Pinpoint the cell where the given text exists, returning its (x, y) midpoint coordinate. 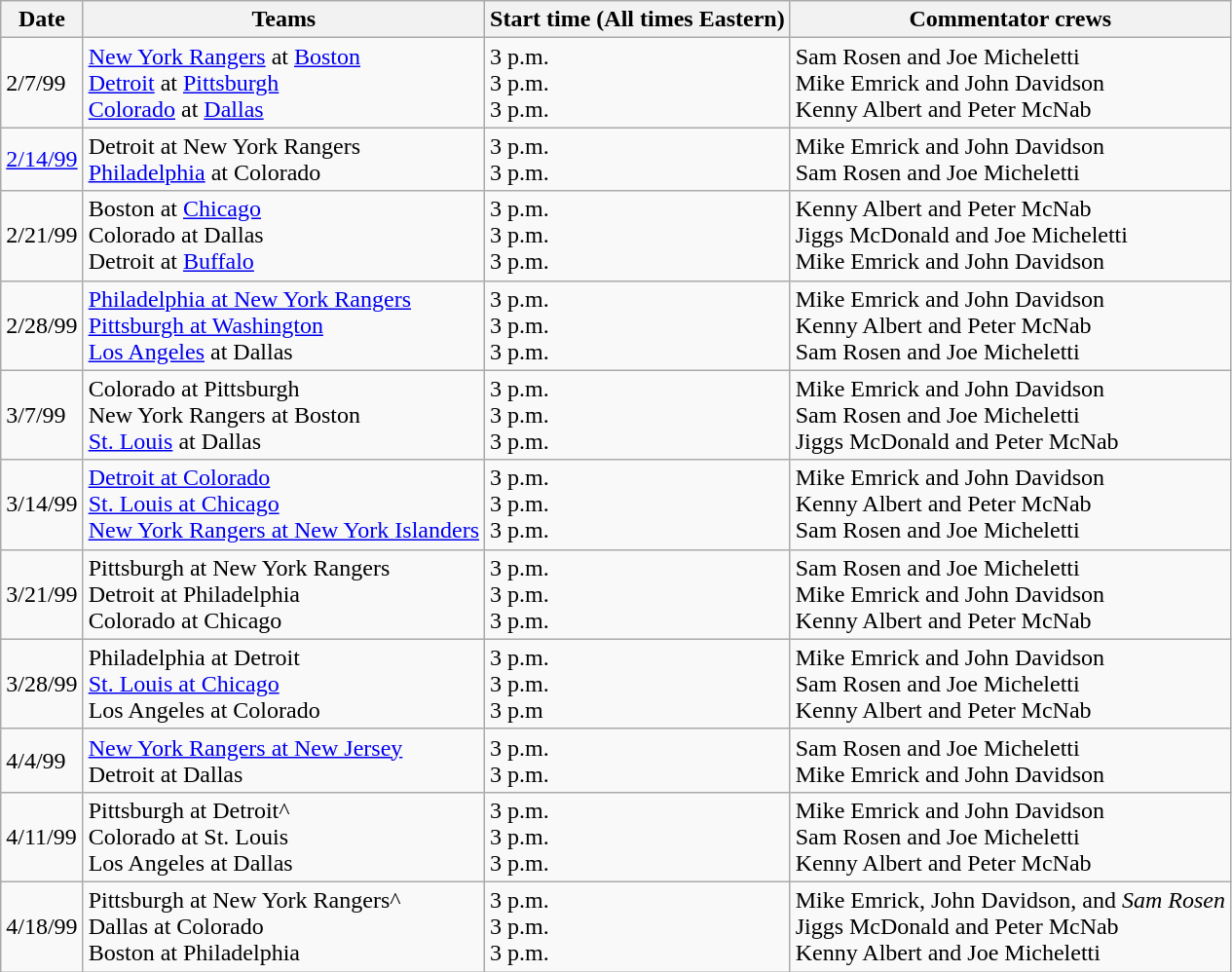
Date (42, 19)
2/21/99 (42, 236)
Kenny Albert and Peter McNabJiggs McDonald and Joe MichelettiMike Emrick and John Davidson (1010, 236)
Mike Emrick, John Davidson, and Sam RosenJiggs McDonald and Peter McNabKenny Albert and Joe Micheletti (1010, 926)
Boston at ChicagoColorado at DallasDetroit at Buffalo (283, 236)
3/28/99 (42, 684)
Sam Rosen and Joe MichelettiMike Emrick and John Davidson (1010, 760)
Mike Emrick and John DavidsonSam Rosen and Joe Micheletti (1010, 160)
2/14/99 (42, 160)
2/28/99 (42, 325)
4/11/99 (42, 837)
3/7/99 (42, 415)
Detroit at New York RangersPhiladelphia at Colorado (283, 160)
Philadelphia at DetroitSt. Louis at ChicagoLos Angeles at Colorado (283, 684)
Pittsburgh at New York Rangers^Dallas at ColoradoBoston at Philadelphia (283, 926)
Colorado at PittsburghNew York Rangers at BostonSt. Louis at Dallas (283, 415)
Teams (283, 19)
Philadelphia at New York RangersPittsburgh at WashingtonLos Angeles at Dallas (283, 325)
4/18/99 (42, 926)
4/4/99 (42, 760)
New York Rangers at New JerseyDetroit at Dallas (283, 760)
New York Rangers at BostonDetroit at PittsburghColorado at Dallas (283, 83)
Commentator crews (1010, 19)
Pittsburgh at New York RangersDetroit at PhiladelphiaColorado at Chicago (283, 594)
Start time (All times Eastern) (638, 19)
3/21/99 (42, 594)
Detroit at ColoradoSt. Louis at ChicagoNew York Rangers at New York Islanders (283, 505)
2/7/99 (42, 83)
Pittsburgh at Detroit^Colorado at St. LouisLos Angeles at Dallas (283, 837)
3/14/99 (42, 505)
3 p.m.3 p.m.3 p.m (638, 684)
Mike Emrick and John DavidsonSam Rosen and Joe MichelettiJiggs McDonald and Peter McNab (1010, 415)
